Output the (X, Y) coordinate of the center of the cell containing the given text.  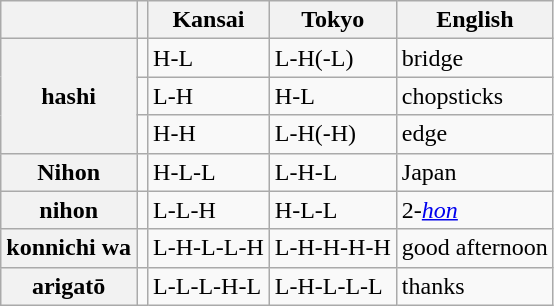
Nihon (69, 172)
L-H-L-L-H (209, 248)
good afternoon (474, 248)
L-H-H-H-H (332, 248)
L-H-L (332, 172)
konnichi wa (69, 248)
Tokyo (332, 20)
L-L-H (209, 210)
L-L-L-H-L (209, 286)
H-H (209, 134)
2-hon (474, 210)
thanks (474, 286)
L-H(-L) (332, 58)
arigatō (69, 286)
Kansai (209, 20)
chopsticks (474, 96)
L-H-L-L-L (332, 286)
hashi (69, 96)
nihon (69, 210)
L-H (209, 96)
edge (474, 134)
L-H(-H) (332, 134)
English (474, 20)
bridge (474, 58)
Japan (474, 172)
